Find where the given text appears and provide that cell's center as [x, y] coordinate. 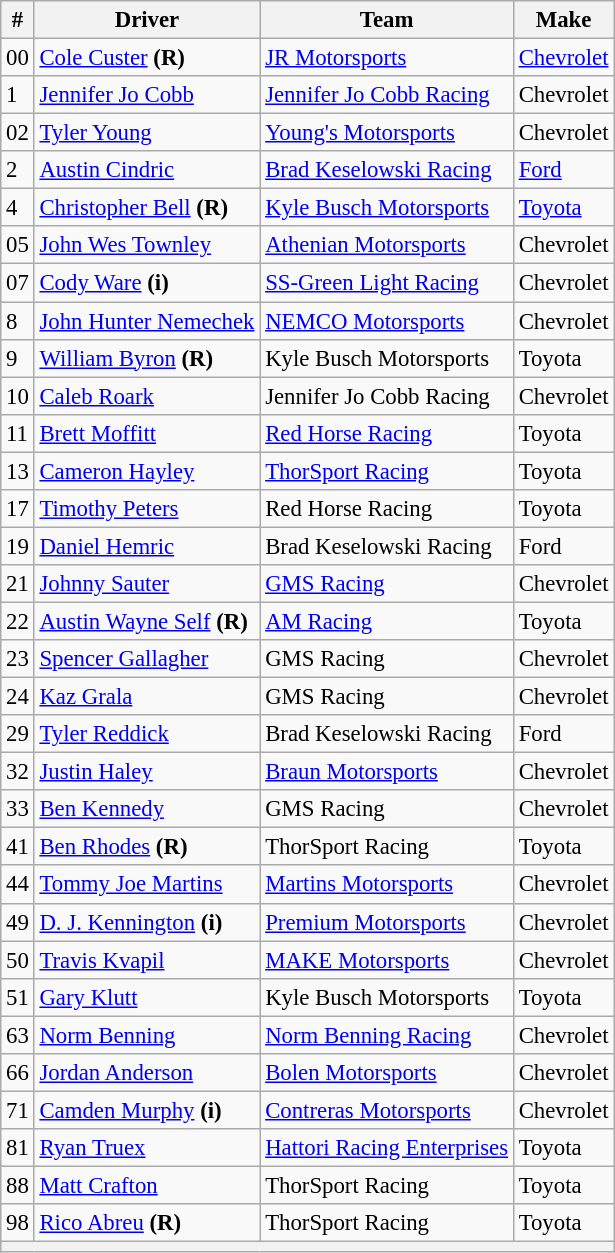
Christopher Bell (R) [147, 208]
Martins Motorsports [387, 885]
02 [18, 133]
Hattori Racing Enterprises [387, 1148]
Make [563, 20]
Spencer Gallagher [147, 659]
NEMCO Motorsports [387, 321]
SS-Green Light Racing [387, 283]
Austin Cindric [147, 170]
98 [18, 1223]
Daniel Hemric [147, 546]
Premium Motorsports [387, 922]
Matt Crafton [147, 1185]
Jordan Anderson [147, 1073]
Justin Haley [147, 772]
John Wes Townley [147, 245]
44 [18, 885]
29 [18, 734]
00 [18, 58]
23 [18, 659]
Ben Kennedy [147, 809]
John Hunter Nemechek [147, 321]
Rico Abreu (R) [147, 1223]
Cameron Hayley [147, 471]
William Byron (R) [147, 358]
Young's Motorsports [387, 133]
Gary Klutt [147, 997]
2 [18, 170]
Austin Wayne Self (R) [147, 621]
10 [18, 396]
Ryan Truex [147, 1148]
22 [18, 621]
63 [18, 1035]
71 [18, 1110]
Tyler Young [147, 133]
21 [18, 584]
51 [18, 997]
Tommy Joe Martins [147, 885]
11 [18, 433]
07 [18, 283]
13 [18, 471]
81 [18, 1148]
Athenian Motorsports [387, 245]
33 [18, 809]
17 [18, 509]
1 [18, 95]
19 [18, 546]
Ben Rhodes (R) [147, 847]
9 [18, 358]
Cole Custer (R) [147, 58]
Driver [147, 20]
Cody Ware (i) [147, 283]
50 [18, 960]
AM Racing [387, 621]
MAKE Motorsports [387, 960]
05 [18, 245]
Norm Benning Racing [387, 1035]
# [18, 20]
Bolen Motorsports [387, 1073]
88 [18, 1185]
8 [18, 321]
41 [18, 847]
Braun Motorsports [387, 772]
D. J. Kennington (i) [147, 922]
Travis Kvapil [147, 960]
32 [18, 772]
Brett Moffitt [147, 433]
Tyler Reddick [147, 734]
Caleb Roark [147, 396]
Team [387, 20]
Timothy Peters [147, 509]
JR Motorsports [387, 58]
Norm Benning [147, 1035]
Contreras Motorsports [387, 1110]
4 [18, 208]
49 [18, 922]
Johnny Sauter [147, 584]
Kaz Grala [147, 697]
Jennifer Jo Cobb [147, 95]
Camden Murphy (i) [147, 1110]
66 [18, 1073]
24 [18, 697]
